Find where the given text appears and provide that cell's center as [x, y] coordinate. 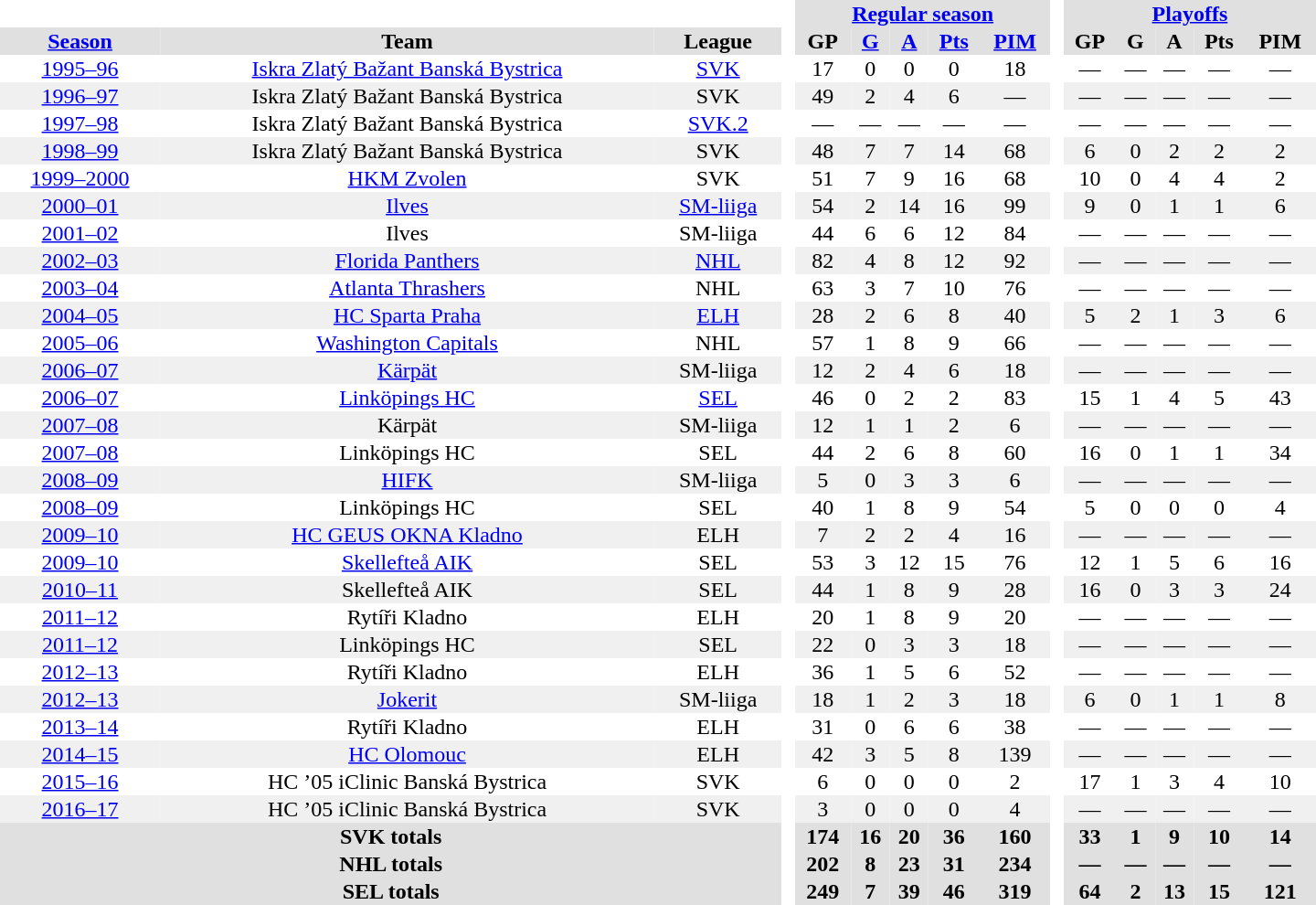
Team [408, 41]
Florida Panthers [408, 261]
82 [822, 261]
2004–05 [80, 315]
SVK.2 [718, 123]
Atlanta Thrashers [408, 288]
NHL totals [391, 864]
66 [1014, 343]
Regular season [922, 14]
60 [1014, 452]
SVK totals [391, 836]
202 [822, 864]
Season [80, 41]
34 [1280, 452]
SEL totals [391, 891]
39 [910, 891]
33 [1089, 836]
57 [822, 343]
2000–01 [80, 206]
319 [1014, 891]
42 [822, 754]
63 [822, 288]
83 [1014, 398]
Washington Capitals [408, 343]
HC Sparta Praha [408, 315]
2010–11 [80, 590]
48 [822, 151]
1995–96 [80, 69]
38 [1014, 727]
Playoffs [1190, 14]
2015–16 [80, 782]
2005–06 [80, 343]
99 [1014, 206]
23 [910, 864]
43 [1280, 398]
1999–2000 [80, 178]
84 [1014, 233]
64 [1089, 891]
234 [1014, 864]
2016–17 [80, 809]
160 [1014, 836]
53 [822, 562]
49 [822, 96]
2002–03 [80, 261]
2003–04 [80, 288]
HC Olomouc [408, 754]
1996–97 [80, 96]
22 [822, 644]
2013–14 [80, 727]
HIFK [408, 480]
1998–99 [80, 151]
2014–15 [80, 754]
92 [1014, 261]
139 [1014, 754]
Jokerit [408, 699]
121 [1280, 891]
24 [1280, 590]
HKM Zvolen [408, 178]
249 [822, 891]
HC GEUS OKNA Kladno [408, 535]
League [718, 41]
174 [822, 836]
13 [1175, 891]
1997–98 [80, 123]
2001–02 [80, 233]
51 [822, 178]
52 [1014, 672]
